Pinpoint the cell where the given text exists, returning its (X, Y) midpoint coordinate. 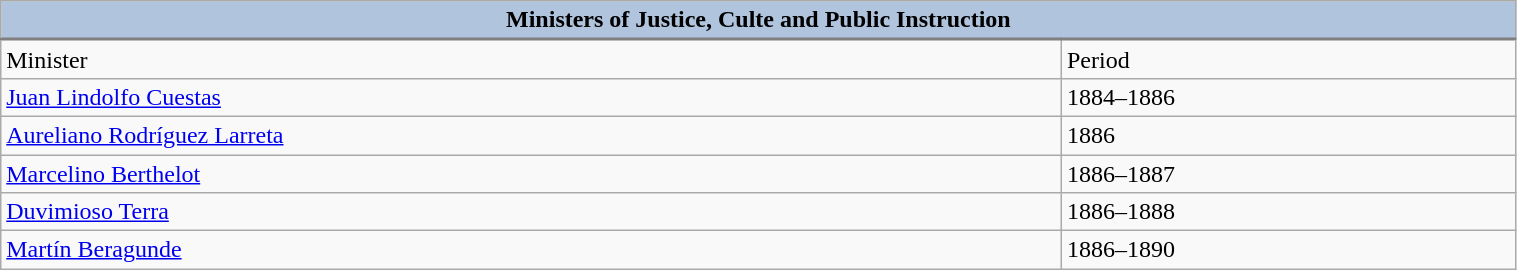
Duvimioso Terra (532, 212)
1884–1886 (1288, 97)
1886–1890 (1288, 250)
Martín Beragunde (532, 250)
Period (1288, 60)
Minister (532, 60)
Aureliano Rodríguez Larreta (532, 135)
Juan Lindolfo Cuestas (532, 97)
1886–1888 (1288, 212)
1886–1887 (1288, 173)
1886 (1288, 135)
Ministers of Justice, Culte and Public Instruction (758, 20)
Marcelino Berthelot (532, 173)
